Return the (X, Y) coordinate for the center point of the cell that contains the specified text.  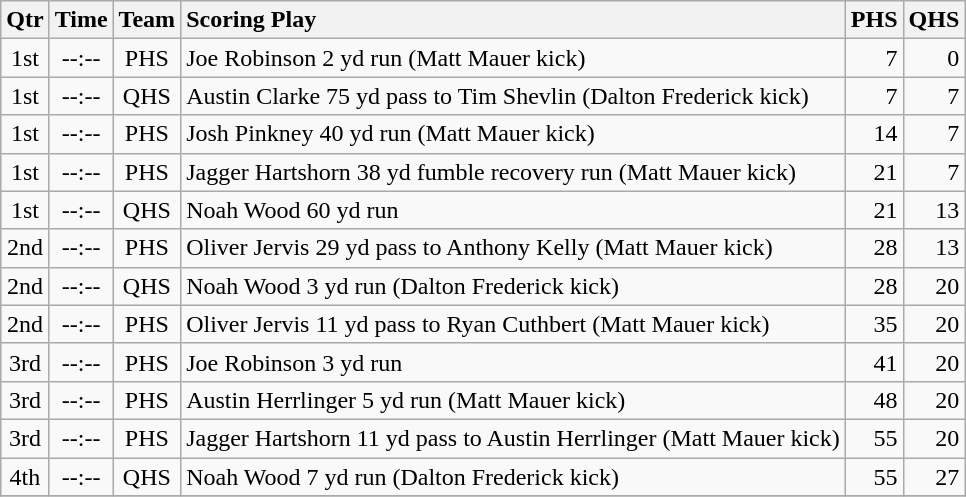
Joe Robinson 2 yd run (Matt Mauer kick) (514, 58)
4th (25, 477)
Jagger Hartshorn 38 yd fumble recovery run (Matt Mauer kick) (514, 172)
Qtr (25, 20)
35 (874, 324)
0 (934, 58)
Oliver Jervis 29 yd pass to Anthony Kelly (Matt Mauer kick) (514, 248)
Jagger Hartshorn 11 yd pass to Austin Herrlinger (Matt Mauer kick) (514, 438)
Austin Herrlinger 5 yd run (Matt Mauer kick) (514, 400)
Team (147, 20)
Noah Wood 7 yd run (Dalton Frederick kick) (514, 477)
41 (874, 362)
27 (934, 477)
Time (81, 20)
Joe Robinson 3 yd run (514, 362)
Josh Pinkney 40 yd run (Matt Mauer kick) (514, 134)
Noah Wood 3 yd run (Dalton Frederick kick) (514, 286)
Noah Wood 60 yd run (514, 210)
48 (874, 400)
Oliver Jervis 11 yd pass to Ryan Cuthbert (Matt Mauer kick) (514, 324)
14 (874, 134)
Austin Clarke 75 yd pass to Tim Shevlin (Dalton Frederick kick) (514, 96)
Scoring Play (514, 20)
